Search for the cell housing the specified text and yield its [X, Y] center coordinate. 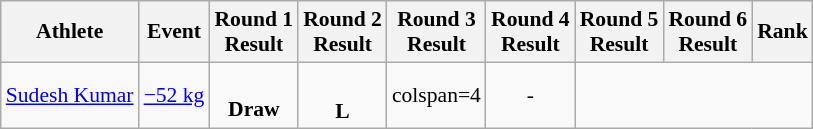
colspan=4 [436, 96]
- [530, 96]
Event [174, 32]
Athlete [70, 32]
Rank [782, 32]
Round 2Result [342, 32]
−52 kg [174, 96]
L [342, 96]
Round 5Result [620, 32]
Round 6Result [708, 32]
Round 3Result [436, 32]
Round 4Result [530, 32]
Draw [254, 96]
Round 1Result [254, 32]
Sudesh Kumar [70, 96]
